For the text-containing cell, return its midpoint in (x, y) coordinate format. 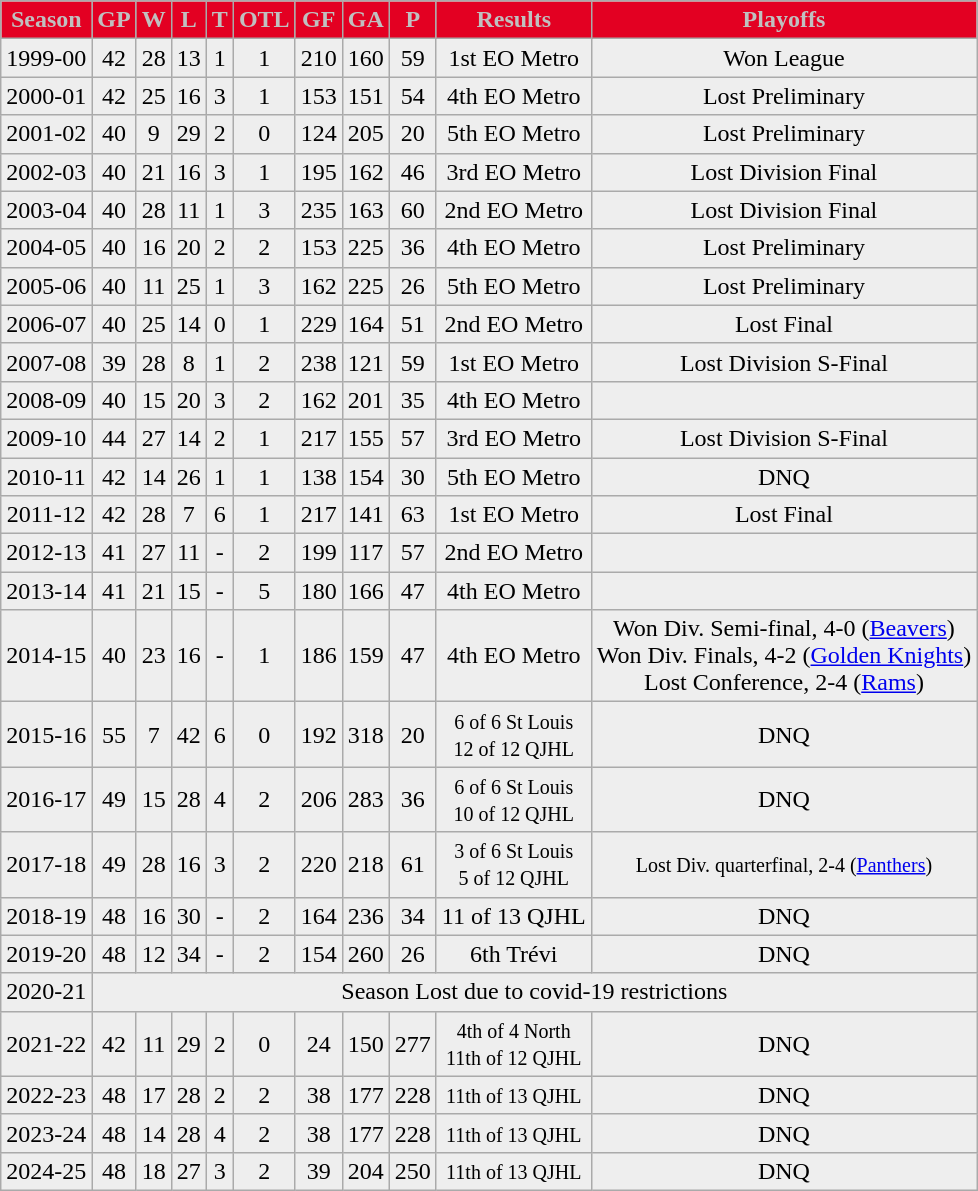
229 (318, 324)
44 (114, 438)
8 (188, 362)
205 (366, 134)
51 (412, 324)
Won League (784, 58)
61 (412, 864)
163 (366, 210)
180 (318, 591)
2005-06 (46, 286)
GF (318, 20)
117 (366, 553)
2004-05 (46, 248)
3 of 6 St Louis5 of 12 QJHL (514, 864)
W (154, 20)
138 (318, 477)
2018-19 (46, 916)
11 of 13 QJHL (514, 916)
2019-20 (46, 954)
206 (318, 800)
2006-07 (46, 324)
201 (366, 400)
141 (366, 515)
L (188, 20)
6 of 6 St Louis12 of 12 QJHL (514, 734)
46 (412, 172)
2024-25 (46, 1171)
150 (366, 1044)
13 (188, 58)
260 (366, 954)
318 (366, 734)
9 (154, 134)
23 (154, 656)
250 (412, 1171)
5 (264, 591)
195 (318, 172)
2017-18 (46, 864)
186 (318, 656)
220 (318, 864)
124 (318, 134)
Results (514, 20)
2001-02 (46, 134)
T (220, 20)
199 (318, 553)
4th of 4 North11th of 12 QJHL (514, 1044)
2014-15 (46, 656)
OTL (264, 20)
P (412, 20)
204 (366, 1171)
121 (366, 362)
277 (412, 1044)
6 of 6 St Louis10 of 12 QJHL (514, 800)
Season Lost due to covid-19 restrictions (534, 992)
2021-22 (46, 1044)
2000-01 (46, 96)
18 (154, 1171)
2002-03 (46, 172)
2023-24 (46, 1133)
1999-00 (46, 58)
2009-10 (46, 438)
2007-08 (46, 362)
159 (366, 656)
2022-23 (46, 1095)
2008-09 (46, 400)
GP (114, 20)
24 (318, 1044)
151 (366, 96)
2003-04 (46, 210)
2011-12 (46, 515)
210 (318, 58)
60 (412, 210)
235 (318, 210)
55 (114, 734)
Playoffs (784, 20)
2020-21 (46, 992)
Won Div. Semi-final, 4-0 (Beavers) Won Div. Finals, 4-2 (Golden Knights)Lost Conference, 2-4 (Rams) (784, 656)
17 (154, 1095)
155 (366, 438)
160 (366, 58)
Season (46, 20)
2016-17 (46, 800)
Lost Div. quarterfinal, 2-4 (Panthers) (784, 864)
12 (154, 954)
192 (318, 734)
238 (318, 362)
35 (412, 400)
2013-14 (46, 591)
218 (366, 864)
283 (366, 800)
63 (412, 515)
2010-11 (46, 477)
6th Trévi (514, 954)
54 (412, 96)
166 (366, 591)
2015-16 (46, 734)
2012-13 (46, 553)
236 (366, 916)
GA (366, 20)
